Output the [X, Y] coordinate of the center of the cell containing the given text.  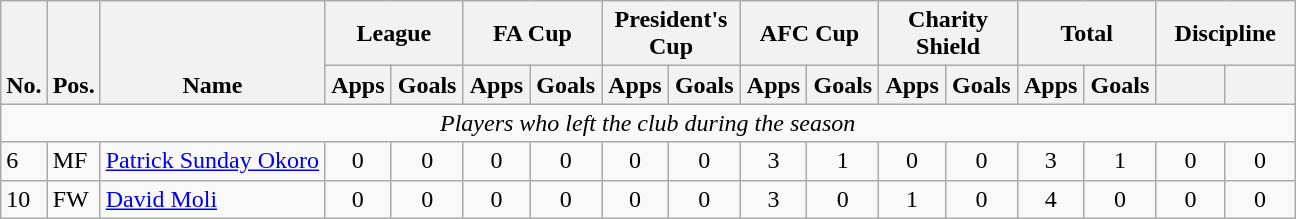
MF [74, 161]
AFC Cup [810, 34]
10 [24, 199]
Pos. [74, 52]
Players who left the club during the season [648, 123]
Discipline [1226, 34]
League [394, 34]
Patrick Sunday Okoro [212, 161]
President's Cup [672, 34]
Charity Shield [948, 34]
4 [1050, 199]
Name [212, 52]
Total [1086, 34]
David Moli [212, 199]
No. [24, 52]
FA Cup [532, 34]
6 [24, 161]
FW [74, 199]
